Determine the (X, Y) coordinate at the center of the cell enclosing the given text.  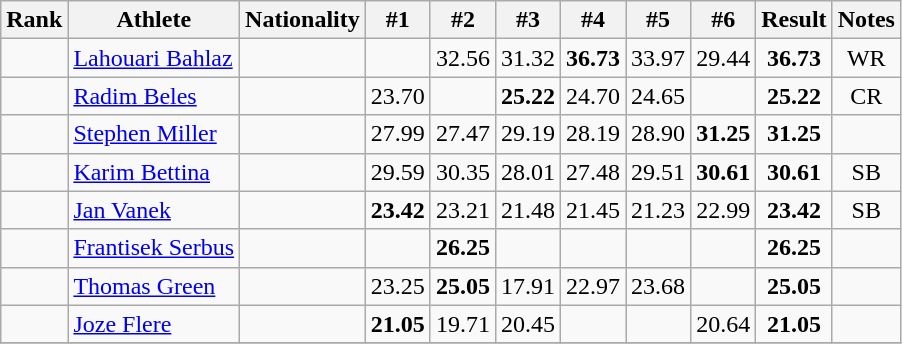
Rank (34, 20)
20.64 (724, 324)
#3 (528, 20)
28.01 (528, 172)
Joze Flere (154, 324)
#2 (462, 20)
#6 (724, 20)
29.51 (658, 172)
Frantisek Serbus (154, 248)
#5 (658, 20)
#4 (594, 20)
29.19 (528, 134)
24.65 (658, 96)
Athlete (154, 20)
28.90 (658, 134)
31.32 (528, 58)
21.23 (658, 210)
21.48 (528, 210)
CR (866, 96)
23.25 (398, 286)
Karim Bettina (154, 172)
33.97 (658, 58)
22.97 (594, 286)
Stephen Miller (154, 134)
28.19 (594, 134)
17.91 (528, 286)
Result (794, 20)
30.35 (462, 172)
Jan Vanek (154, 210)
Notes (866, 20)
24.70 (594, 96)
29.59 (398, 172)
Radim Beles (154, 96)
19.71 (462, 324)
23.21 (462, 210)
21.45 (594, 210)
23.68 (658, 286)
23.70 (398, 96)
Thomas Green (154, 286)
20.45 (528, 324)
27.99 (398, 134)
Lahouari Bahlaz (154, 58)
29.44 (724, 58)
22.99 (724, 210)
32.56 (462, 58)
WR (866, 58)
Nationality (303, 20)
#1 (398, 20)
27.48 (594, 172)
27.47 (462, 134)
